Detect which cell encompasses the target text, then output its (X, Y) center coordinate. 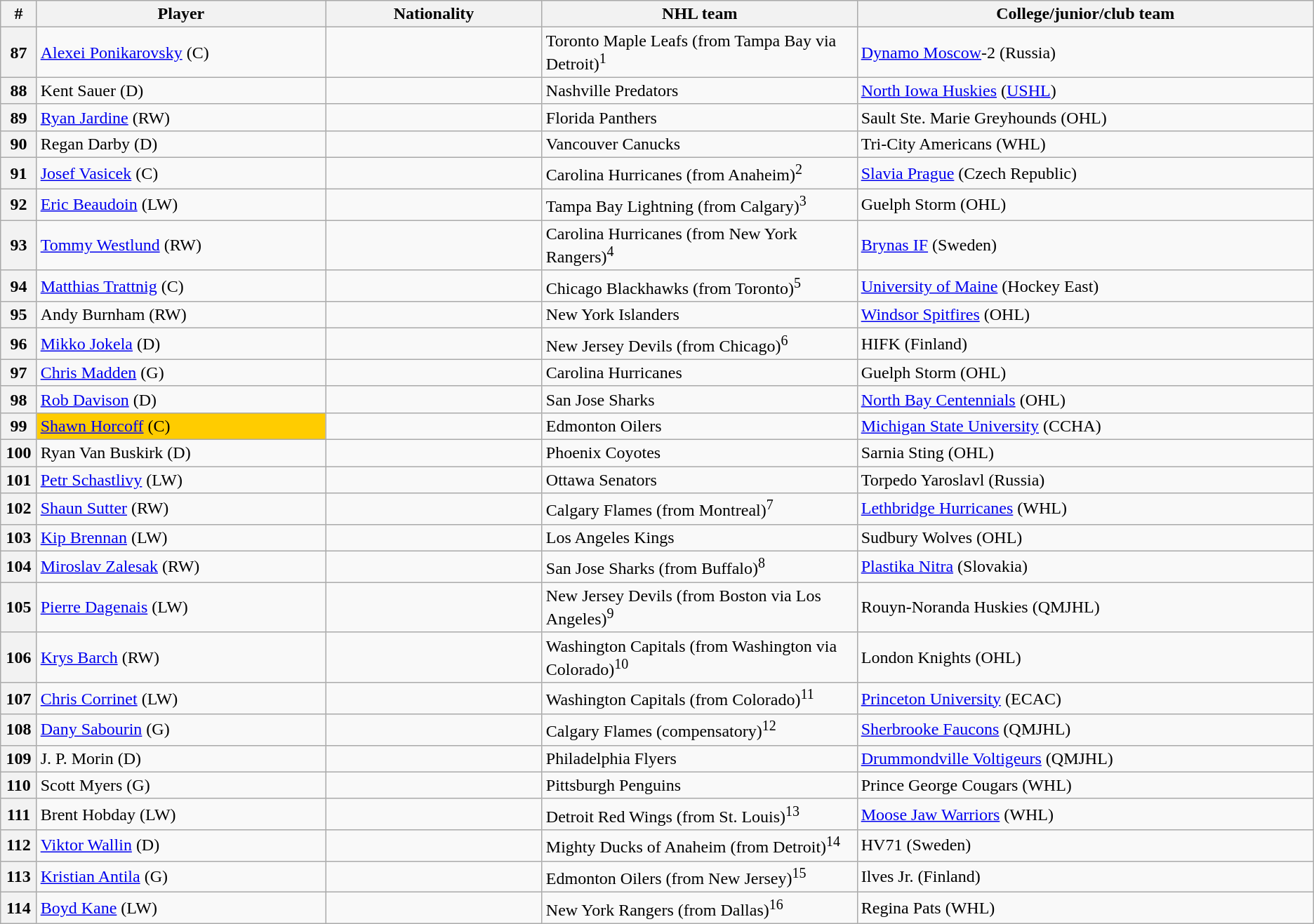
Ilves Jr. (Finland) (1085, 877)
Rouyn-Noranda Huskies (QMJHL) (1085, 608)
Carolina Hurricanes (from Anaheim)2 (699, 174)
University of Maine (Hockey East) (1085, 286)
94 (18, 286)
Boyd Kane (LW) (181, 908)
J. P. Morin (D) (181, 758)
Lethbridge Hurricanes (WHL) (1085, 509)
Dany Sabourin (G) (181, 730)
Sarnia Sting (OHL) (1085, 453)
Windsor Spitfires (OHL) (1085, 315)
Brent Hobday (LW) (181, 814)
New York Rangers (from Dallas)16 (699, 908)
Carolina Hurricanes (from New York Rangers)4 (699, 246)
Pittsburgh Penguins (699, 785)
Dynamo Moscow-2 (Russia) (1085, 53)
Kip Brennan (LW) (181, 537)
107 (18, 699)
Chris Madden (G) (181, 373)
90 (18, 144)
NHL team (699, 14)
HIFK (Finland) (1085, 344)
# (18, 14)
Slavia Prague (Czech Republic) (1085, 174)
Michigan State University (CCHA) (1085, 427)
Washington Capitals (from Colorado)11 (699, 699)
Alexei Ponikarovsky (C) (181, 53)
Nationality (434, 14)
San Jose Sharks (699, 399)
Nashville Predators (699, 91)
Calgary Flames (from Montreal)7 (699, 509)
110 (18, 785)
Prince George Cougars (WHL) (1085, 785)
98 (18, 399)
105 (18, 608)
Andy Burnham (RW) (181, 315)
111 (18, 814)
95 (18, 315)
113 (18, 877)
Eric Beaudoin (LW) (181, 205)
Tampa Bay Lightning (from Calgary)3 (699, 205)
Player (181, 14)
Moose Jaw Warriors (WHL) (1085, 814)
Ottawa Senators (699, 480)
Ryan Van Buskirk (D) (181, 453)
Vancouver Canucks (699, 144)
Edmonton Oilers (from New Jersey)15 (699, 877)
New Jersey Devils (from Boston via Los Angeles)9 (699, 608)
Los Angeles Kings (699, 537)
College/junior/club team (1085, 14)
Edmonton Oilers (699, 427)
Sault Ste. Marie Greyhounds (OHL) (1085, 117)
Washington Capitals (from Washington via Colorado)10 (699, 657)
Torpedo Yaroslavl (Russia) (1085, 480)
Regan Darby (D) (181, 144)
89 (18, 117)
Kent Sauer (D) (181, 91)
96 (18, 344)
103 (18, 537)
99 (18, 427)
91 (18, 174)
108 (18, 730)
97 (18, 373)
Carolina Hurricanes (699, 373)
101 (18, 480)
Josef Vasicek (C) (181, 174)
104 (18, 567)
Princeton University (ECAC) (1085, 699)
87 (18, 53)
Florida Panthers (699, 117)
100 (18, 453)
North Iowa Huskies (USHL) (1085, 91)
Shaun Sutter (RW) (181, 509)
Rob Davison (D) (181, 399)
Pierre Dagenais (LW) (181, 608)
106 (18, 657)
Sherbrooke Faucons (QMJHL) (1085, 730)
Toronto Maple Leafs (from Tampa Bay via Detroit)1 (699, 53)
Petr Schastlivy (LW) (181, 480)
Brynas IF (Sweden) (1085, 246)
Viktor Wallin (D) (181, 846)
114 (18, 908)
Scott Myers (G) (181, 785)
London Knights (OHL) (1085, 657)
Regina Pats (WHL) (1085, 908)
Kristian Antila (G) (181, 877)
112 (18, 846)
New Jersey Devils (from Chicago)6 (699, 344)
102 (18, 509)
Tommy Westlund (RW) (181, 246)
Calgary Flames (compensatory)12 (699, 730)
92 (18, 205)
Philadelphia Flyers (699, 758)
Phoenix Coyotes (699, 453)
New York Islanders (699, 315)
Plastika Nitra (Slovakia) (1085, 567)
Chicago Blackhawks (from Toronto)5 (699, 286)
109 (18, 758)
Tri-City Americans (WHL) (1085, 144)
Chris Corrinet (LW) (181, 699)
Ryan Jardine (RW) (181, 117)
HV71 (Sweden) (1085, 846)
Miroslav Zalesak (RW) (181, 567)
Shawn Horcoff (C) (181, 427)
San Jose Sharks (from Buffalo)8 (699, 567)
Sudbury Wolves (OHL) (1085, 537)
Krys Barch (RW) (181, 657)
Matthias Trattnig (C) (181, 286)
North Bay Centennials (OHL) (1085, 399)
Detroit Red Wings (from St. Louis)13 (699, 814)
Mikko Jokela (D) (181, 344)
93 (18, 246)
Mighty Ducks of Anaheim (from Detroit)14 (699, 846)
88 (18, 91)
Drummondville Voltigeurs (QMJHL) (1085, 758)
